Provide the (x, y) coordinate of the cell's center where the given text is located.  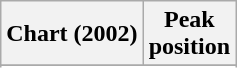
Peak position (189, 34)
Chart (2002) (72, 34)
